Determine the (x, y) coordinate at the center of the cell enclosing the given text.  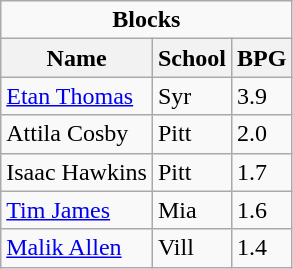
Attila Cosby (77, 134)
1.7 (262, 172)
School (192, 58)
BPG (262, 58)
Mia (192, 210)
Isaac Hawkins (77, 172)
Blocks (146, 20)
2.0 (262, 134)
Vill (192, 248)
Name (77, 58)
Syr (192, 96)
3.9 (262, 96)
1.4 (262, 248)
Malik Allen (77, 248)
Tim James (77, 210)
Etan Thomas (77, 96)
1.6 (262, 210)
